Return [x, y] of the center of cell containing provided text 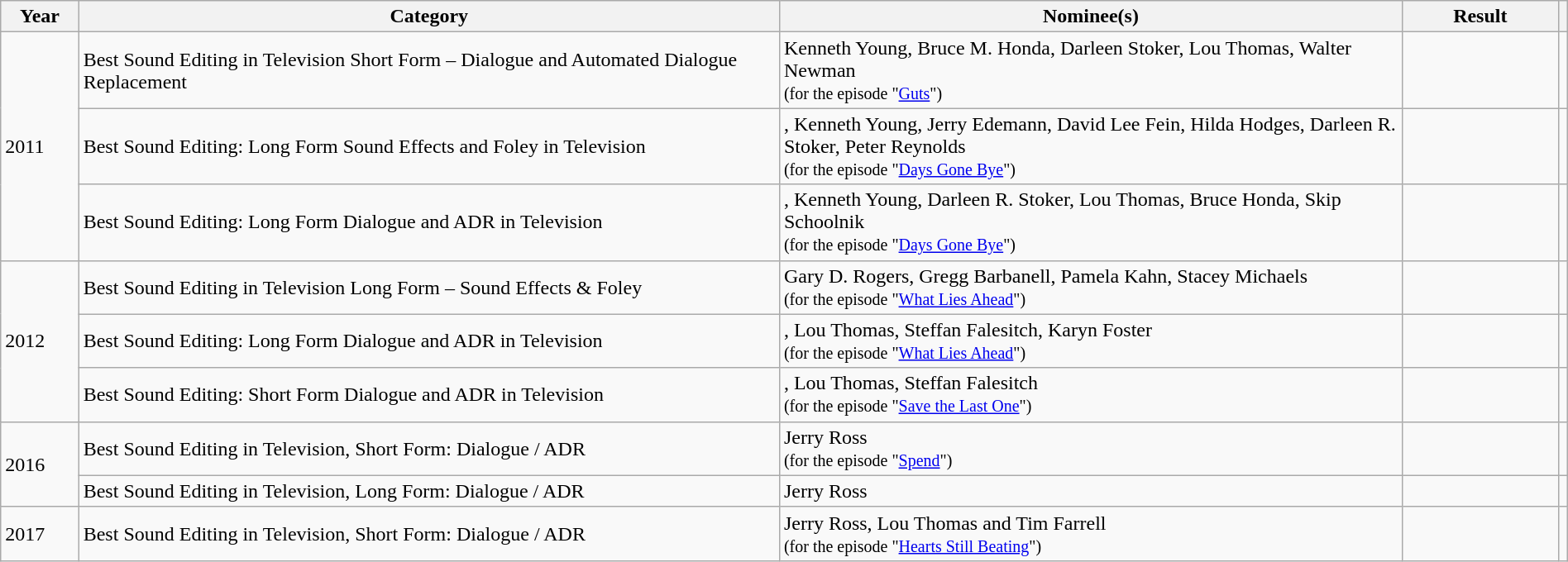
, Lou Thomas, Steffan Falesitch, Karyn Foster (for the episode "What Lies Ahead") [1090, 341]
Jerry Ross [1090, 491]
Best Sound Editing in Television Short Form – Dialogue and Automated Dialogue Replacement [428, 70]
, Lou Thomas, Steffan Falesitch (for the episode "Save the Last One") [1090, 395]
Kenneth Young, Bruce M. Honda, Darleen Stoker, Lou Thomas, Walter Newman (for the episode "Guts") [1090, 70]
2011 [40, 146]
Jerry Ross(for the episode "Spend") [1090, 448]
Result [1480, 17]
2012 [40, 341]
Year [40, 17]
2016 [40, 464]
Best Sound Editing in Television Long Form – Sound Effects & Foley [428, 288]
Gary D. Rogers, Gregg Barbanell, Pamela Kahn, Stacey Michaels (for the episode "What Lies Ahead") [1090, 288]
Best Sound Editing in Television, Long Form: Dialogue / ADR [428, 491]
2017 [40, 534]
Nominee(s) [1090, 17]
, Kenneth Young, Darleen R. Stoker, Lou Thomas, Bruce Honda, Skip Schoolnik (for the episode "Days Gone Bye") [1090, 222]
Category [428, 17]
, Kenneth Young, Jerry Edemann, David Lee Fein, Hilda Hodges, Darleen R. Stoker, Peter Reynolds (for the episode "Days Gone Bye") [1090, 146]
Best Sound Editing: Long Form Sound Effects and Foley in Television [428, 146]
Jerry Ross, Lou Thomas and Tim Farrell (for the episode "Hearts Still Beating") [1090, 534]
Best Sound Editing: Short Form Dialogue and ADR in Television [428, 395]
